Return the [x, y] coordinate for the center point of the cell that contains the specified text.  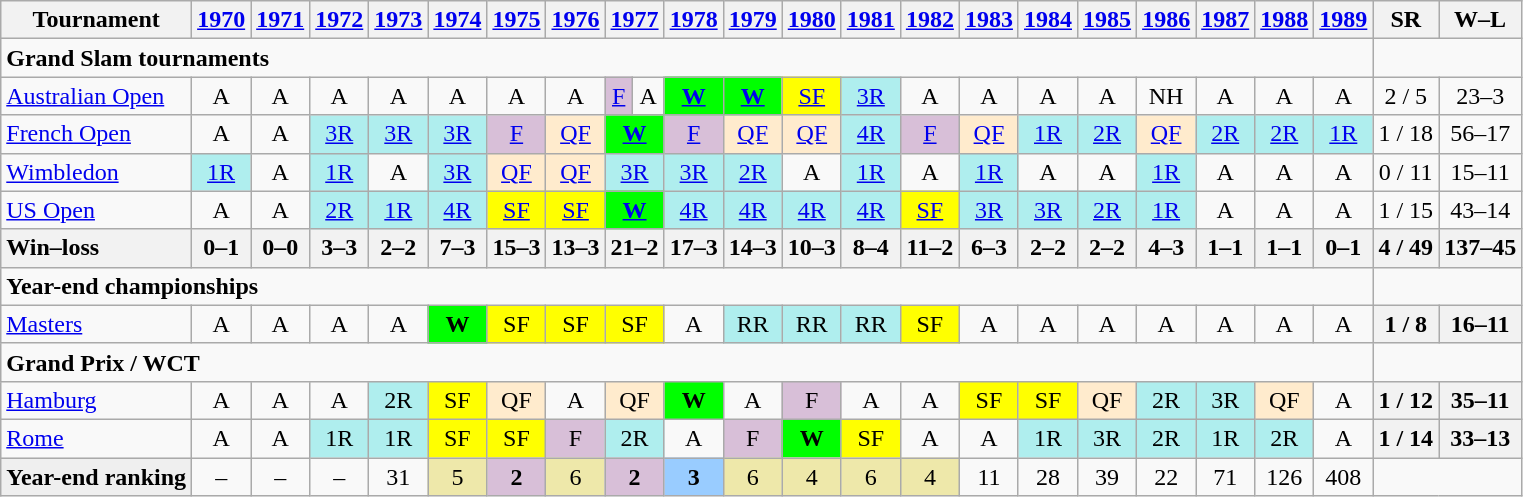
4 / 49 [1406, 248]
Rome [96, 438]
3–3 [340, 248]
11 [988, 477]
French Open [96, 134]
23–3 [1480, 96]
SR [1406, 20]
1975 [516, 20]
10–3 [812, 248]
408 [1344, 477]
21–2 [634, 248]
1989 [1344, 20]
Wimbledon [96, 172]
8–4 [870, 248]
1977 [634, 20]
3 [694, 477]
1980 [812, 20]
39 [1108, 477]
4–3 [1166, 248]
14–3 [752, 248]
2 / 5 [1406, 96]
43–14 [1480, 210]
56–17 [1480, 134]
1984 [1048, 20]
1976 [576, 20]
1979 [752, 20]
17–3 [694, 248]
1974 [458, 20]
28 [1048, 477]
7–3 [458, 248]
0–0 [280, 248]
NH [1166, 96]
W–L [1480, 20]
1978 [694, 20]
1 / 12 [1406, 400]
Hamburg [96, 400]
15–11 [1480, 172]
137–45 [1480, 248]
1972 [340, 20]
Grand Slam tournaments [687, 58]
126 [1284, 477]
6–3 [988, 248]
1 / 15 [1406, 210]
US Open [96, 210]
5 [458, 477]
1982 [930, 20]
1988 [1284, 20]
1 / 18 [1406, 134]
15–3 [516, 248]
Australian Open [96, 96]
1986 [1166, 20]
Year-end ranking [96, 477]
0 / 11 [1406, 172]
Tournament [96, 20]
1971 [280, 20]
Masters [96, 324]
35–11 [1480, 400]
1981 [870, 20]
Grand Prix / WCT [687, 362]
11–2 [930, 248]
1 / 8 [1406, 324]
1983 [988, 20]
1973 [398, 20]
1985 [1108, 20]
71 [1226, 477]
1987 [1226, 20]
1970 [222, 20]
Win–loss [96, 248]
31 [398, 477]
33–13 [1480, 438]
13–3 [576, 248]
1 / 14 [1406, 438]
Year-end championships [687, 286]
22 [1166, 477]
16–11 [1480, 324]
